Detect which cell encompasses the target text, then output its (x, y) center coordinate. 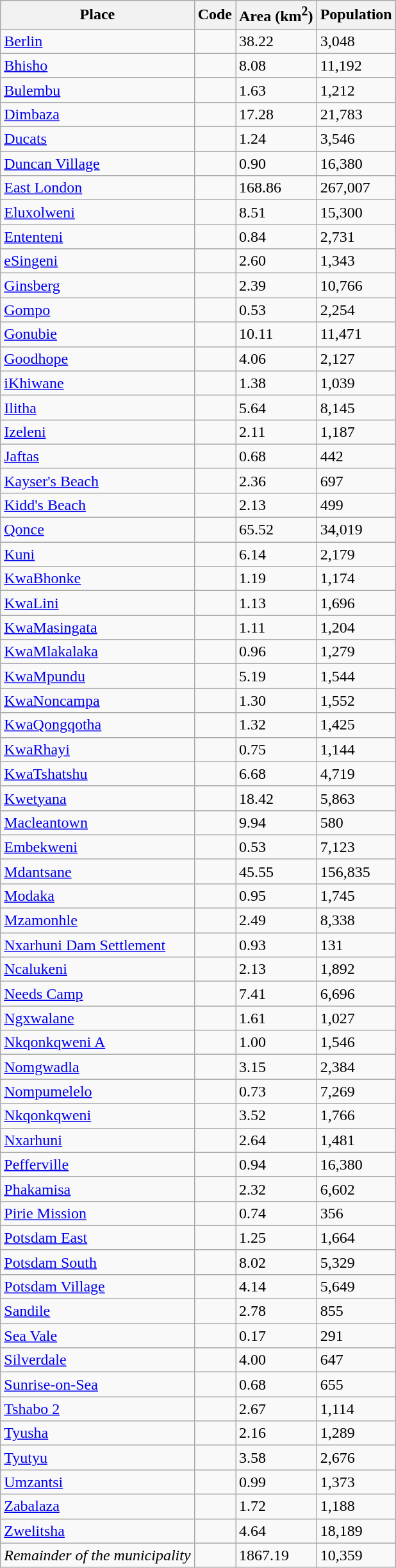
iKhiwane (97, 383)
1.00 (277, 1043)
11,192 (356, 65)
1867.19 (277, 1555)
1.25 (277, 1238)
2.67 (277, 1409)
2.36 (277, 481)
2,676 (356, 1458)
Potsdam East (97, 1238)
Modaka (97, 896)
KwaRhayi (97, 749)
Gompo (97, 310)
2.64 (277, 1140)
1.38 (277, 383)
Jaftas (97, 456)
Ncalukeni (97, 969)
1,766 (356, 1116)
Zabalaza (97, 1506)
6.14 (277, 554)
Kwetyana (97, 798)
Remainder of the municipality (97, 1555)
18.42 (277, 798)
Needs Camp (97, 994)
6,602 (356, 1189)
eSingeni (97, 261)
Embekweni (97, 847)
3.58 (277, 1458)
Population (356, 15)
1,279 (356, 652)
580 (356, 822)
Eluxolweni (97, 212)
Pefferville (97, 1164)
156,835 (356, 871)
65.52 (277, 530)
291 (356, 1336)
6,696 (356, 994)
Tshabo 2 (97, 1409)
4.14 (277, 1286)
KwaNoncampa (97, 701)
2,731 (356, 237)
2.49 (277, 921)
8,145 (356, 407)
Nomgwadla (97, 1067)
Silverdale (97, 1360)
1,289 (356, 1433)
131 (356, 945)
2,179 (356, 554)
2.78 (277, 1311)
0.84 (277, 237)
1,544 (356, 676)
2.16 (277, 1433)
8.02 (277, 1262)
1,373 (356, 1482)
1,187 (356, 432)
8.51 (277, 212)
18,189 (356, 1531)
1.24 (277, 139)
Qonce (97, 530)
Ngxwalane (97, 1018)
11,471 (356, 334)
1,174 (356, 579)
3,546 (356, 139)
Pirie Mission (97, 1213)
Goodhope (97, 359)
1.13 (277, 603)
Tyutyu (97, 1458)
168.86 (277, 188)
Berlin (97, 41)
KwaMlakalaka (97, 652)
Bhisho (97, 65)
1,664 (356, 1238)
Mzamonhle (97, 921)
KwaQongqotha (97, 725)
0.90 (277, 164)
1.30 (277, 701)
Dimbaza (97, 114)
1.63 (277, 90)
Duncan Village (97, 164)
1.19 (277, 579)
Code (215, 15)
0.93 (277, 945)
2,127 (356, 359)
0.95 (277, 896)
8,338 (356, 921)
Sunrise-on-Sea (97, 1385)
1.32 (277, 725)
0.94 (277, 1164)
2.60 (277, 261)
1,343 (356, 261)
Phakamisa (97, 1189)
Kayser's Beach (97, 481)
Ilitha (97, 407)
0.99 (277, 1482)
38.22 (277, 41)
Ententeni (97, 237)
1,204 (356, 627)
Umzantsi (97, 1482)
5.19 (277, 676)
267,007 (356, 188)
Izeleni (97, 432)
3.52 (277, 1116)
KwaMasingata (97, 627)
Bulembu (97, 90)
1.11 (277, 627)
45.55 (277, 871)
Kidd's Beach (97, 505)
Place (97, 15)
1,027 (356, 1018)
Potsdam South (97, 1262)
Zwelitsha (97, 1531)
Nkqonkqweni A (97, 1043)
3,048 (356, 41)
4.64 (277, 1531)
1.72 (277, 1506)
2,384 (356, 1067)
3.15 (277, 1067)
Nxarhuni Dam Settlement (97, 945)
5,863 (356, 798)
34,019 (356, 530)
6.68 (277, 774)
1,892 (356, 969)
7,269 (356, 1091)
10.11 (277, 334)
442 (356, 456)
Sea Vale (97, 1336)
1,114 (356, 1409)
855 (356, 1311)
17.28 (277, 114)
647 (356, 1360)
15,300 (356, 212)
21,783 (356, 114)
1,188 (356, 1506)
1,039 (356, 383)
2.32 (277, 1189)
Nxarhuni (97, 1140)
Ginsberg (97, 285)
Area (km2) (277, 15)
655 (356, 1385)
1,144 (356, 749)
Nompumelelo (97, 1091)
8.08 (277, 65)
4.00 (277, 1360)
Sandile (97, 1311)
1,425 (356, 725)
Mdantsane (97, 871)
2.11 (277, 432)
Macleantown (97, 822)
KwaLini (97, 603)
1,745 (356, 896)
Tyusha (97, 1433)
10,359 (356, 1555)
10,766 (356, 285)
Gonubie (97, 334)
Potsdam Village (97, 1286)
KwaBhonke (97, 579)
7,123 (356, 847)
1.61 (277, 1018)
5,649 (356, 1286)
0.17 (277, 1336)
2,254 (356, 310)
Ducats (97, 139)
1,552 (356, 701)
1,546 (356, 1043)
0.96 (277, 652)
East London (97, 188)
Nkqonkqweni (97, 1116)
0.73 (277, 1091)
5,329 (356, 1262)
4.06 (277, 359)
697 (356, 481)
0.75 (277, 749)
4,719 (356, 774)
1,696 (356, 603)
1,212 (356, 90)
0.74 (277, 1213)
5.64 (277, 407)
356 (356, 1213)
2.39 (277, 285)
1,481 (356, 1140)
KwaMpundu (97, 676)
9.94 (277, 822)
7.41 (277, 994)
499 (356, 505)
Kuni (97, 554)
KwaTshatshu (97, 774)
